Determine the (x, y) coordinate at the center of the cell enclosing the given text.  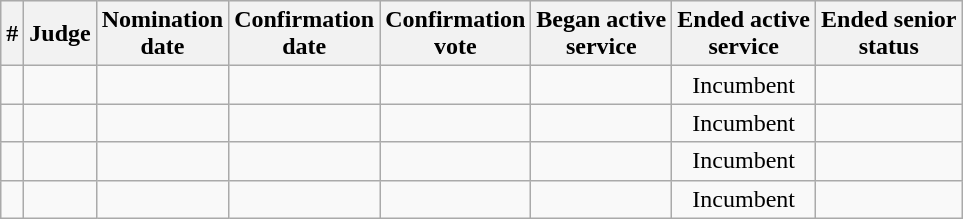
Ended seniorstatus (889, 34)
Confirmationdate (304, 34)
Confirmationvote (456, 34)
# (12, 34)
Nominationdate (162, 34)
Began activeservice (602, 34)
Ended activeservice (744, 34)
Judge (60, 34)
